Find where the given text appears and provide that cell's center as [X, Y] coordinate. 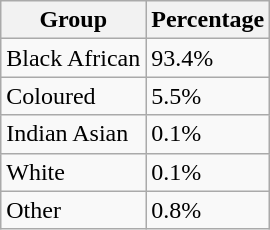
Percentage [208, 20]
Other [74, 210]
Indian Asian [74, 134]
Group [74, 20]
White [74, 172]
5.5% [208, 96]
0.8% [208, 210]
Coloured [74, 96]
93.4% [208, 58]
Black African [74, 58]
